Output the [x, y] coordinate of the center of the cell containing the given text.  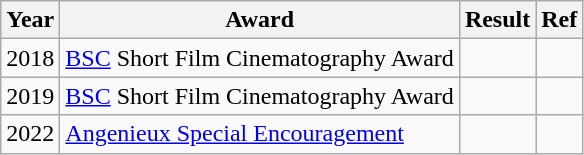
Angenieux Special Encouragement [260, 134]
2022 [30, 134]
Year [30, 20]
Result [497, 20]
Award [260, 20]
2018 [30, 58]
2019 [30, 96]
Ref [560, 20]
